Capture the cell that displays the provided text and extract its [x, y] central coordinate. 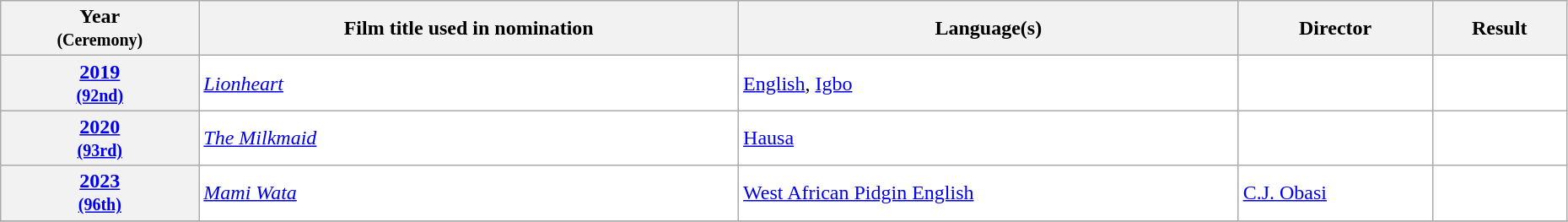
Lionheart [469, 83]
Year(Ceremony) [100, 29]
Hausa [989, 138]
Film title used in nomination [469, 29]
The Milkmaid [469, 138]
2023(96th) [100, 192]
Director [1335, 29]
Result [1500, 29]
2019(92nd) [100, 83]
Mami Wata [469, 192]
Language(s) [989, 29]
West African Pidgin English [989, 192]
English, Igbo [989, 83]
C.J. Obasi [1335, 192]
2020(93rd) [100, 138]
